Locate the cell with the specified text and output its [x, y] center coordinate. 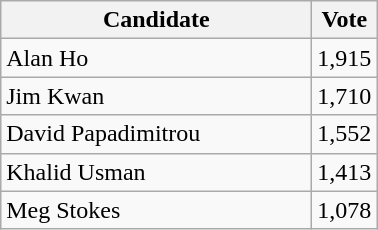
Jim Kwan [156, 96]
Meg Stokes [156, 210]
Vote [344, 20]
1,413 [344, 172]
1,710 [344, 96]
Alan Ho [156, 58]
David Papadimitrou [156, 134]
1,915 [344, 58]
Candidate [156, 20]
1,078 [344, 210]
Khalid Usman [156, 172]
1,552 [344, 134]
